Capture the cell that displays the provided text and extract its [x, y] central coordinate. 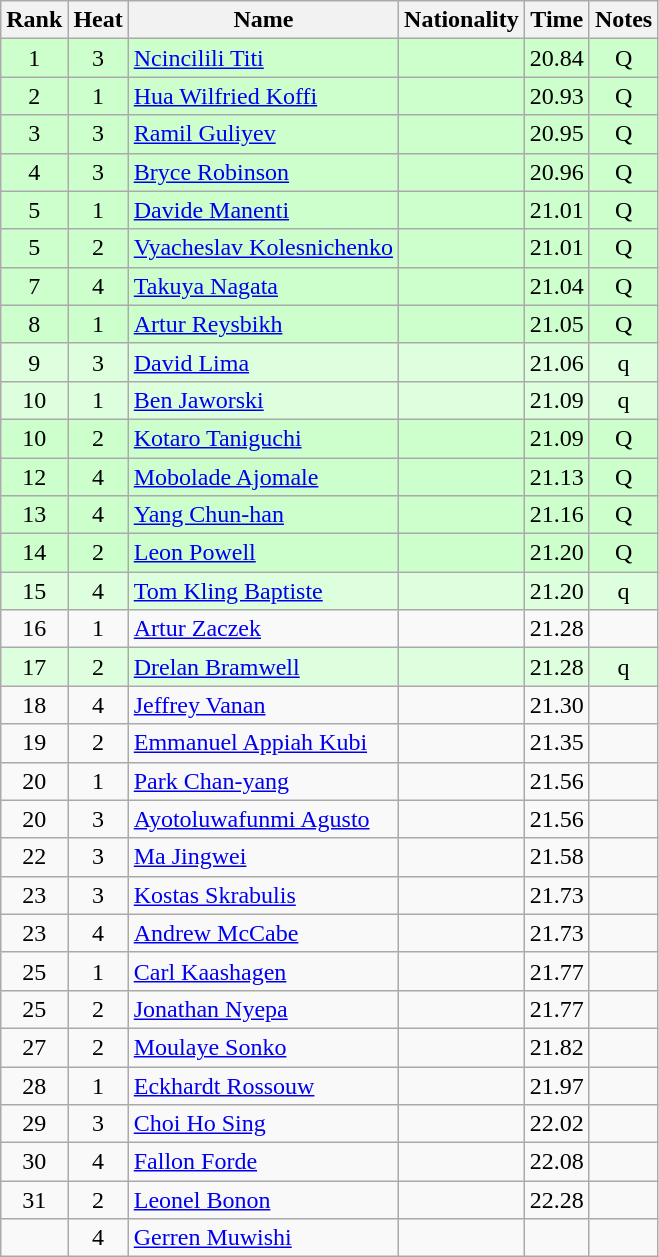
21.35 [556, 743]
21.30 [556, 705]
Park Chan-yang [263, 781]
Bryce Robinson [263, 172]
Yang Chun-han [263, 515]
Ncincilili Titi [263, 58]
21.97 [556, 1085]
Tom Kling Baptiste [263, 591]
22.28 [556, 1200]
27 [34, 1047]
22.08 [556, 1162]
Heat [98, 20]
Eckhardt Rossouw [263, 1085]
13 [34, 515]
20.95 [556, 134]
Fallon Forde [263, 1162]
15 [34, 591]
Kostas Skrabulis [263, 895]
21.05 [556, 324]
12 [34, 477]
Jonathan Nyepa [263, 1009]
21.06 [556, 362]
Time [556, 20]
21.58 [556, 857]
Ayotoluwafunmi Agusto [263, 819]
21.04 [556, 286]
9 [34, 362]
Emmanuel Appiah Kubi [263, 743]
Name [263, 20]
21.13 [556, 477]
Kotaro Taniguchi [263, 438]
20.93 [556, 96]
Choi Ho Sing [263, 1124]
Nationality [462, 20]
17 [34, 667]
Ramil Guliyev [263, 134]
20.84 [556, 58]
8 [34, 324]
22.02 [556, 1124]
30 [34, 1162]
28 [34, 1085]
31 [34, 1200]
21.16 [556, 515]
20.96 [556, 172]
Carl Kaashagen [263, 971]
21.82 [556, 1047]
Notes [623, 20]
Rank [34, 20]
Jeffrey Vanan [263, 705]
Mobolade Ajomale [263, 477]
Leonel Bonon [263, 1200]
Ben Jaworski [263, 400]
Leon Powell [263, 553]
16 [34, 629]
Drelan Bramwell [263, 667]
Hua Wilfried Koffi [263, 96]
29 [34, 1124]
Takuya Nagata [263, 286]
14 [34, 553]
18 [34, 705]
7 [34, 286]
Artur Reysbikh [263, 324]
22 [34, 857]
Andrew McCabe [263, 933]
Gerren Muwishi [263, 1238]
Davide Manenti [263, 210]
Moulaye Sonko [263, 1047]
David Lima [263, 362]
Vyacheslav Kolesnichenko [263, 248]
Ma Jingwei [263, 857]
19 [34, 743]
Artur Zaczek [263, 629]
